Scan for the cell matching the given text and deliver its (X, Y) coordinate at center. 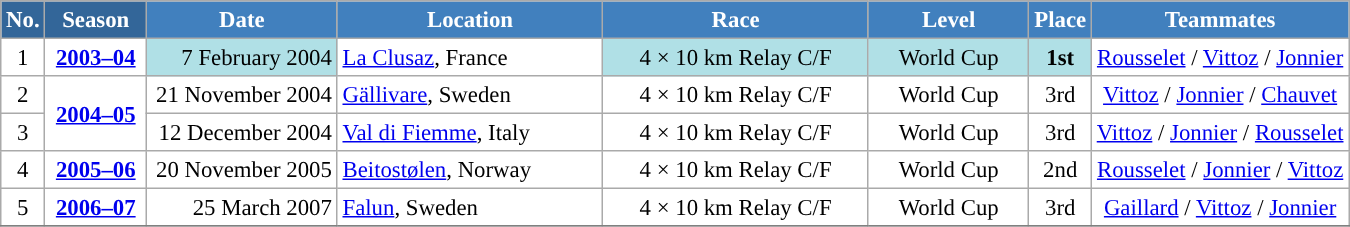
Val di Fiemme, Italy (470, 133)
1 (23, 58)
Vittoz / Jonnier / Chauvet (1220, 95)
Beitostølen, Norway (470, 170)
Gällivare, Sweden (470, 95)
Level (948, 20)
2004–05 (96, 114)
12 December 2004 (242, 133)
Location (470, 20)
Falun, Sweden (470, 208)
Teammates (1220, 20)
La Clusaz, France (470, 58)
5 (23, 208)
3 (23, 133)
Gaillard / Vittoz / Jonnier (1220, 208)
2 (23, 95)
Rousselet / Jonnier / Vittoz (1220, 170)
21 November 2004 (242, 95)
20 November 2005 (242, 170)
No. (23, 20)
Rousselet / Vittoz / Jonnier (1220, 58)
7 February 2004 (242, 58)
Place (1060, 20)
4 (23, 170)
Race (736, 20)
2nd (1060, 170)
Date (242, 20)
25 March 2007 (242, 208)
1st (1060, 58)
2005–06 (96, 170)
2006–07 (96, 208)
Season (96, 20)
Vittoz / Jonnier / Rousselet (1220, 133)
2003–04 (96, 58)
